Identify which cell holds the provided text, then report its [X, Y] central coordinate. 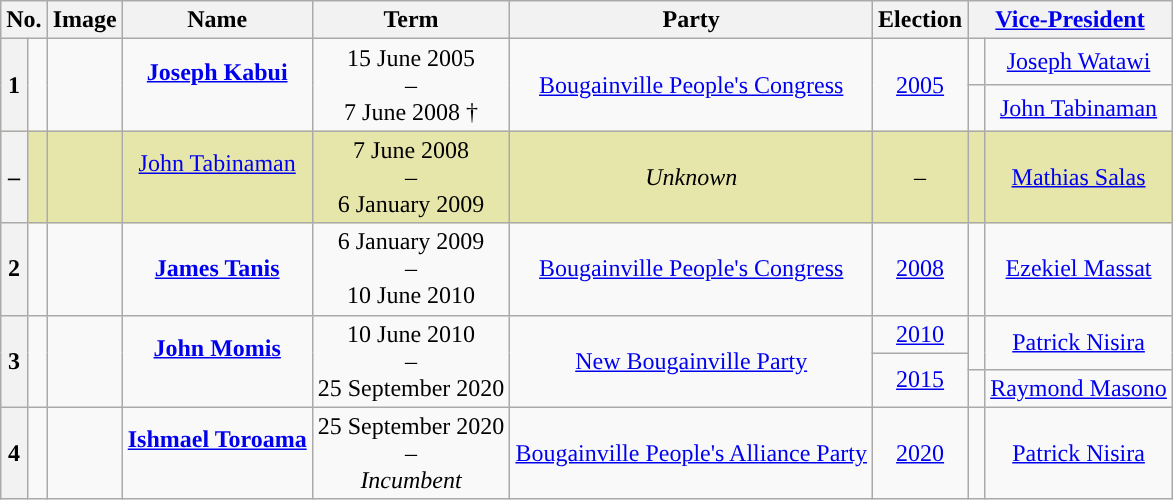
2010 [920, 334]
2008 [920, 269]
Ezekiel Massat [1079, 269]
15 June 2005–7 June 2008 † [411, 85]
Unknown [692, 177]
1 [14, 85]
2005 [920, 85]
2 [14, 269]
Name [217, 20]
Election [920, 20]
2020 [920, 453]
James Tanis [217, 269]
4 [14, 453]
No. [24, 20]
New Bougainville Party [692, 361]
Joseph Kabui [217, 85]
Raymond Masono [1079, 388]
25 September 2020–Incumbent [411, 453]
Vice-President [1070, 20]
Joseph Watawi [1079, 62]
3 [14, 361]
Party [692, 20]
2015 [920, 380]
6 January 2009–10 June 2010 [411, 269]
Mathias Salas [1079, 177]
John Momis [217, 361]
7 June 2008–6 January 2009 [411, 177]
Image [84, 20]
Term [411, 20]
10 June 2010–25 September 2020 [411, 361]
Bougainville People's Alliance Party [692, 453]
Ishmael Toroama [217, 453]
